Detect which cell encompasses the target text, then output its (x, y) center coordinate. 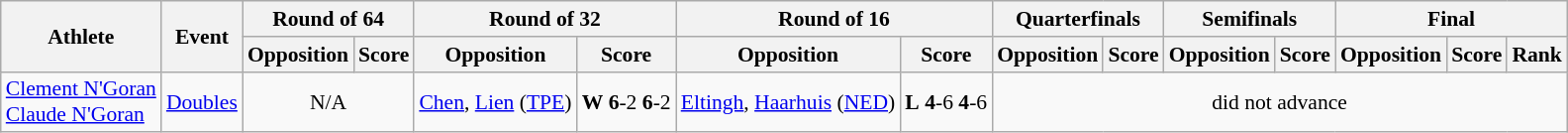
Rank (1536, 55)
Clement N'GoranClaude N'Goran (81, 101)
Eltingh, Haarhuis (NED) (788, 101)
W 6-2 6-2 (627, 101)
Event (202, 36)
Round of 64 (329, 19)
N/A (329, 101)
Final (1451, 19)
did not advance (1279, 101)
Doubles (202, 101)
Round of 16 (834, 19)
Round of 32 (544, 19)
Semifinals (1249, 19)
Athlete (81, 36)
Quarterfinals (1077, 19)
L 4-6 4-6 (946, 101)
Chen, Lien (TPE) (495, 101)
